For the text-containing cell, return its midpoint in (x, y) coordinate format. 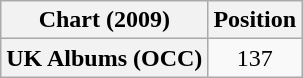
137 (255, 58)
Chart (2009) (104, 20)
Position (255, 20)
UK Albums (OCC) (104, 58)
